Capture the cell that displays the provided text and extract its [x, y] central coordinate. 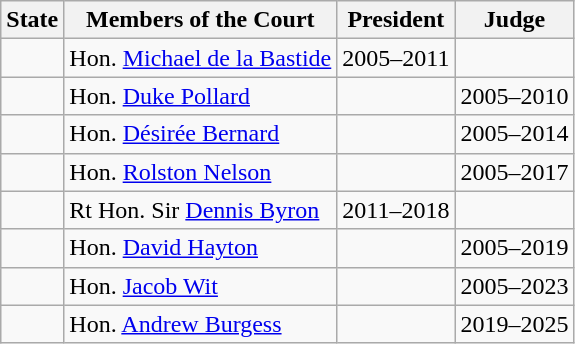
Hon. Désirée Bernard [200, 134]
Hon. David Hayton [200, 248]
2005–2017 [514, 172]
Judge [514, 20]
Hon. Michael de la Bastide [200, 58]
Members of the Court [200, 20]
Hon. Andrew Burgess [200, 324]
Rt Hon. Sir Dennis Byron [200, 210]
State [32, 20]
President [396, 20]
2005–2010 [514, 96]
Hon. Duke Pollard [200, 96]
2005–2011 [396, 58]
2005–2019 [514, 248]
Hon. Jacob Wit [200, 286]
2019–2025 [514, 324]
Hon. Rolston Nelson [200, 172]
2005–2014 [514, 134]
2005–2023 [514, 286]
2011–2018 [396, 210]
